Capture the cell that displays the provided text and extract its (X, Y) central coordinate. 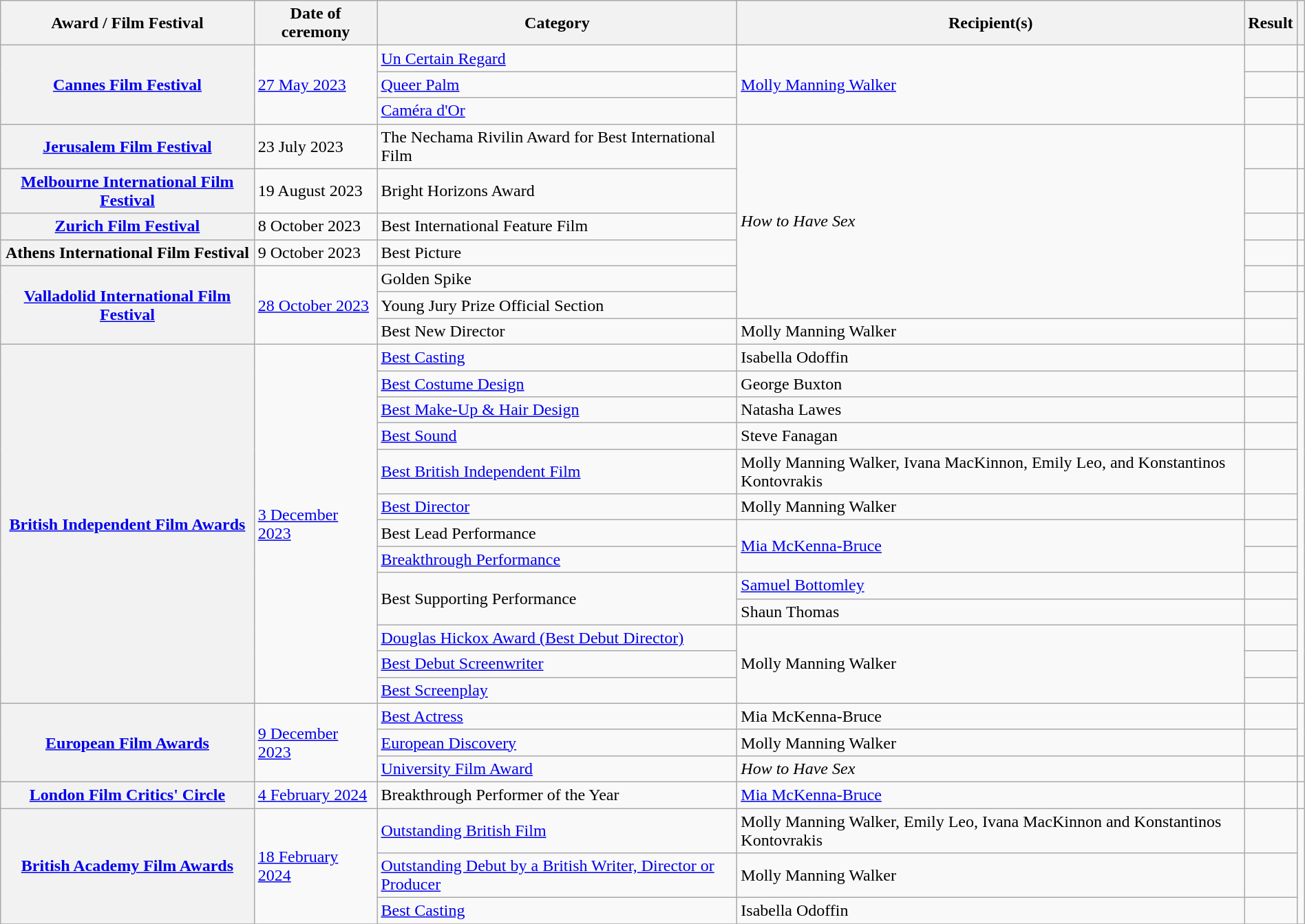
18 February 2024 (315, 866)
19 August 2023 (315, 191)
Jerusalem Film Festival (127, 146)
Breakthrough Performance (558, 559)
Shaun Thomas (991, 612)
Best Picture (558, 253)
Cannes Film Festival (127, 85)
Athens International Film Festival (127, 253)
Molly Manning Walker, Emily Leo, Ivana MacKinnon and Konstantinos Kontovrakis (991, 830)
Best Director (558, 507)
British Academy Film Awards (127, 866)
Queer Palm (558, 85)
Bright Horizons Award (558, 191)
Steve Fanagan (991, 436)
University Film Award (558, 769)
London Film Critics' Circle (127, 795)
Outstanding British Film (558, 830)
Breakthrough Performer of the Year (558, 795)
The Nechama Rivilin Award for Best International Film (558, 146)
Caméra d'Or (558, 111)
3 December 2023 (315, 524)
Best Sound (558, 436)
9 December 2023 (315, 742)
Best Costume Design (558, 383)
Samuel Bottomley (991, 585)
Best Actress (558, 716)
Outstanding Debut by a British Writer, Director or Producer (558, 875)
Best Make-Up & Hair Design (558, 410)
9 October 2023 (315, 253)
Best British Independent Film (558, 472)
Best Screenplay (558, 690)
Zurich Film Festival (127, 226)
Natasha Lawes (991, 410)
Date of ceremony (315, 23)
4 February 2024 (315, 795)
Golden Spike (558, 279)
Best Supporting Performance (558, 599)
Best Lead Performance (558, 533)
British Independent Film Awards (127, 524)
27 May 2023 (315, 85)
23 July 2023 (315, 146)
Molly Manning Walker, Ivana MacKinnon, Emily Leo, and Konstantinos Kontovrakis (991, 472)
Douglas Hickox Award (Best Debut Director) (558, 638)
Category (558, 23)
28 October 2023 (315, 305)
Melbourne International Film Festival (127, 191)
Best New Director (558, 331)
Valladolid International Film Festival (127, 305)
Best Debut Screenwriter (558, 664)
European Discovery (558, 742)
Recipient(s) (991, 23)
Result (1271, 23)
Best International Feature Film (558, 226)
European Film Awards (127, 742)
George Buxton (991, 383)
8 October 2023 (315, 226)
Young Jury Prize Official Section (558, 305)
Award / Film Festival (127, 23)
Un Certain Regard (558, 58)
